Return the [X, Y] coordinate for the center point of the cell that contains the specified text.  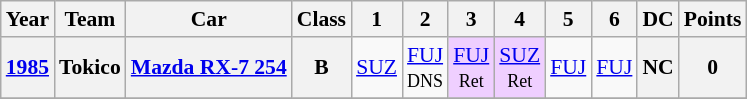
Team [90, 19]
Mazda RX-7 254 [209, 68]
FUJDNS [425, 68]
1 [376, 19]
2 [425, 19]
4 [520, 19]
Tokico [90, 68]
FUJRet [471, 68]
Year [28, 19]
Points [713, 19]
NC [658, 68]
6 [614, 19]
SUZ [376, 68]
3 [471, 19]
5 [568, 19]
1985 [28, 68]
Class [322, 19]
B [322, 68]
DC [658, 19]
SUZRet [520, 68]
Car [209, 19]
0 [713, 68]
